Search for the cell housing the specified text and yield its (X, Y) center coordinate. 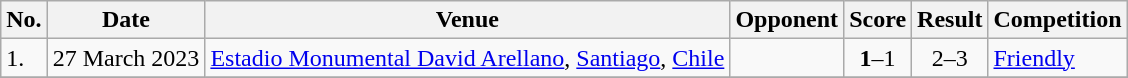
Estadio Monumental David Arellano, Santiago, Chile (468, 58)
1–1 (878, 58)
Friendly (1058, 58)
Score (878, 20)
Result (950, 20)
No. (24, 20)
27 March 2023 (126, 58)
2–3 (950, 58)
Date (126, 20)
Opponent (787, 20)
Venue (468, 20)
1. (24, 58)
Competition (1058, 20)
